Detect which cell encompasses the target text, then output its [X, Y] center coordinate. 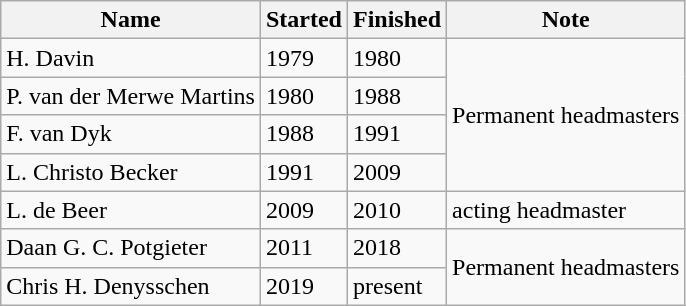
Name [131, 20]
2011 [304, 248]
L. de Beer [131, 210]
present [396, 286]
P. van der Merwe Martins [131, 96]
2019 [304, 286]
F. van Dyk [131, 134]
Chris H. Denysschen [131, 286]
Daan G. C. Potgieter [131, 248]
Finished [396, 20]
acting headmaster [566, 210]
H. Davin [131, 58]
L. Christo Becker [131, 172]
Note [566, 20]
2010 [396, 210]
Started [304, 20]
2018 [396, 248]
1979 [304, 58]
